Identify which cell holds the provided text, then report its (X, Y) central coordinate. 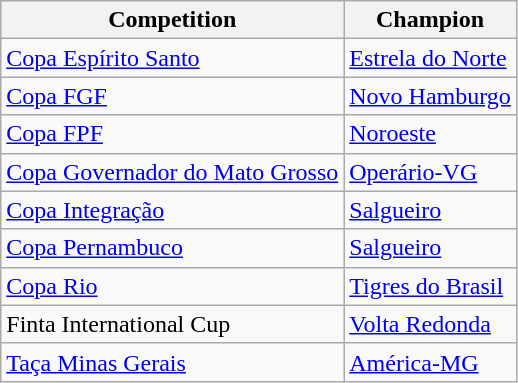
Copa Espírito Santo (172, 58)
Champion (430, 20)
Copa Governador do Mato Grosso (172, 172)
Copa Pernambuco (172, 248)
Copa Integração (172, 210)
Competition (172, 20)
Copa Rio (172, 286)
Finta International Cup (172, 324)
Tigres do Brasil (430, 286)
Copa FGF (172, 96)
Estrela do Norte (430, 58)
Copa FPF (172, 134)
Operário-VG (430, 172)
Noroeste (430, 134)
Novo Hamburgo (430, 96)
Volta Redonda (430, 324)
Taça Minas Gerais (172, 362)
América-MG (430, 362)
